Output the (X, Y) coordinate of the center of the cell containing the given text.  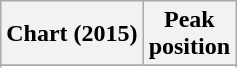
Peakposition (189, 34)
Chart (2015) (72, 34)
